Search for the cell housing the specified text and yield its [x, y] center coordinate. 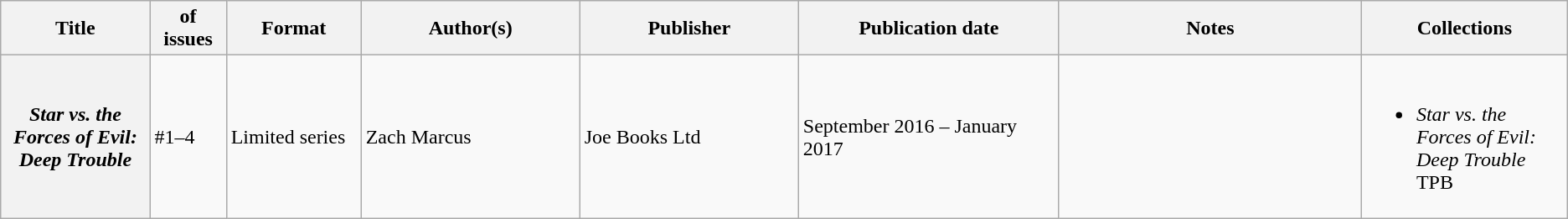
Joe Books Ltd [689, 137]
Collections [1464, 29]
#1–4 [188, 137]
Title [75, 29]
Zach Marcus [471, 137]
of issues [188, 29]
Notes [1210, 29]
Publisher [689, 29]
Star vs. the Forces of Evil: Deep Trouble TPB [1464, 137]
Limited series [293, 137]
Star vs. the Forces of Evil: Deep Trouble [75, 137]
Author(s) [471, 29]
Publication date [928, 29]
September 2016 – January 2017 [928, 137]
Format [293, 29]
